Locate the cell with the specified text and output its (X, Y) center coordinate. 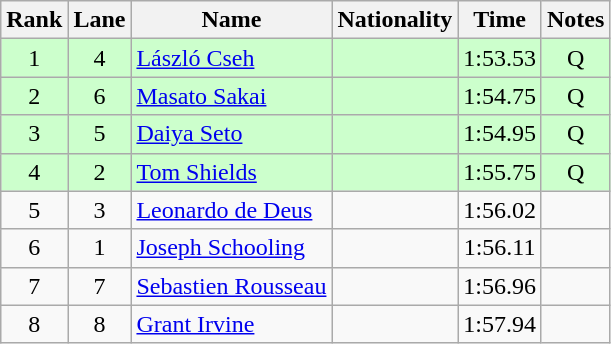
1:54.75 (500, 96)
1:56.02 (500, 210)
1:56.96 (500, 286)
Masato Sakai (232, 96)
Daiya Seto (232, 134)
Tom Shields (232, 172)
Joseph Schooling (232, 248)
Lane (100, 20)
1:54.95 (500, 134)
Grant Irvine (232, 324)
László Cseh (232, 58)
Name (232, 20)
Sebastien Rousseau (232, 286)
1:55.75 (500, 172)
1:57.94 (500, 324)
Leonardo de Deus (232, 210)
Time (500, 20)
Nationality (395, 20)
1:53.53 (500, 58)
1:56.11 (500, 248)
Notes (575, 20)
Rank (34, 20)
